Find where the given text appears and provide that cell's center as (X, Y) coordinate. 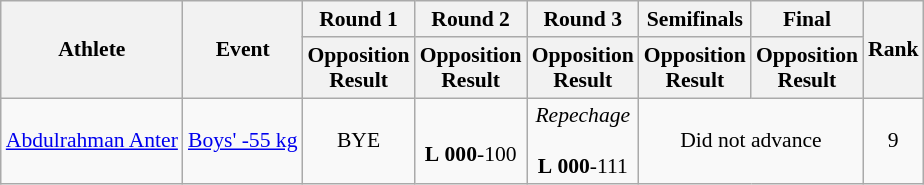
Did not advance (751, 142)
Boys' -55 kg (243, 142)
Rank (894, 50)
Athlete (92, 50)
BYE (358, 142)
9 (894, 142)
Abdulrahman Anter (92, 142)
Final (807, 19)
Round 2 (471, 19)
Event (243, 50)
Round 1 (358, 19)
Semifinals (695, 19)
L 000-100 (471, 142)
Round 3 (583, 19)
Repechage L 000-111 (583, 142)
